Extract the (X, Y) coordinate from the center of the cell holding the provided text.  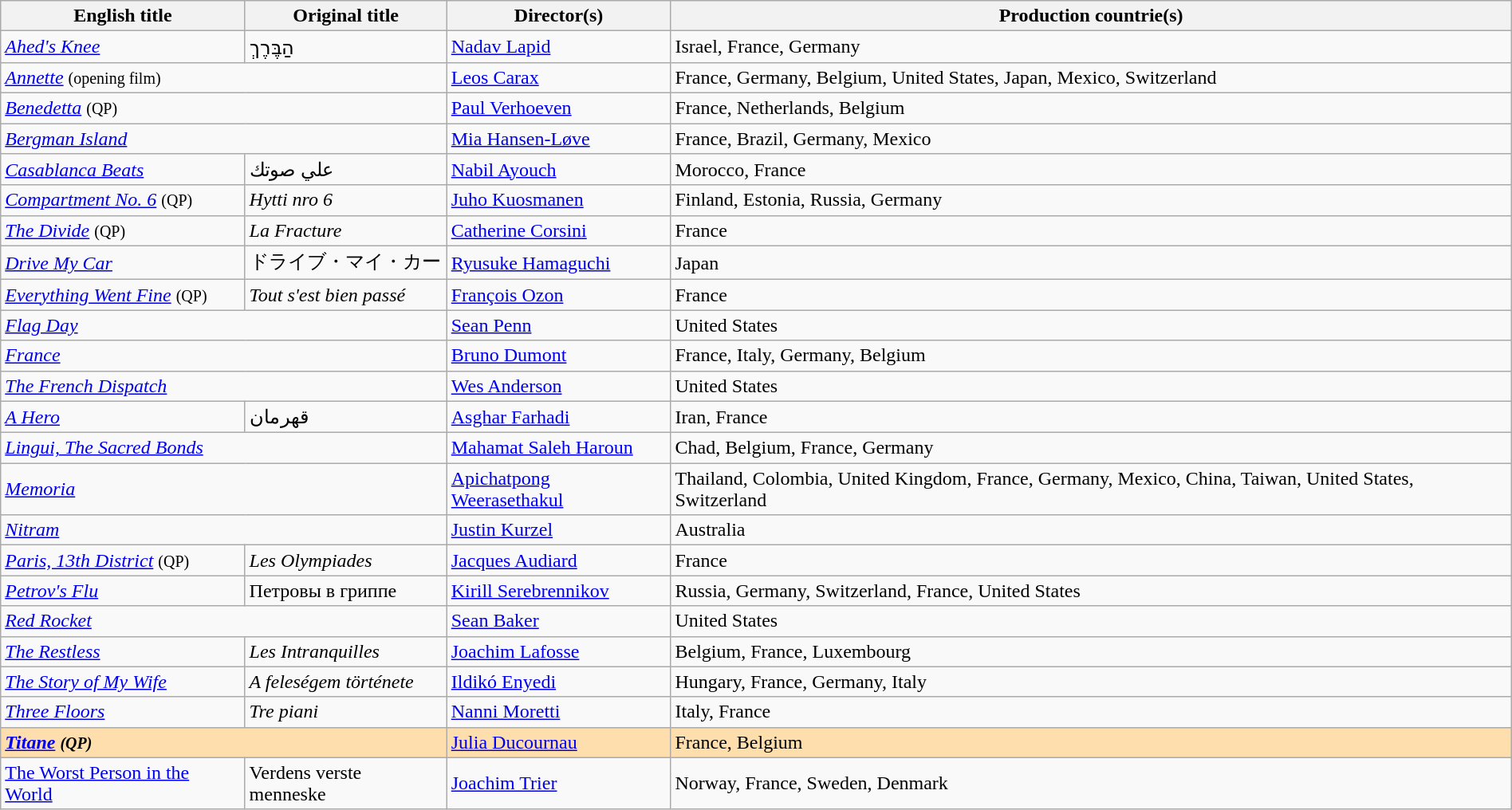
English title (123, 16)
Petrov's Flu (123, 591)
Nabil Ayouch (558, 170)
Russia, Germany, Switzerland, France, United States (1091, 591)
Jacques Audiard (558, 560)
Original title (346, 16)
France, Italy, Germany, Belgium (1091, 356)
Italy, France (1091, 712)
Sean Penn (558, 325)
Kirill Serebrennikov (558, 591)
הַבֶּרֶךְ (346, 47)
Everything Went Fine (QP) (123, 295)
Drive My Car (123, 263)
Mia Hansen-Løve (558, 138)
Leos Carax (558, 77)
Sean Baker (558, 621)
Justin Kurzel (558, 530)
La Fracture (346, 230)
Lingui, The Sacred Bonds (223, 448)
France, Germany, Belgium, United States, Japan, Mexico, Switzerland (1091, 77)
Norway, France, Sweden, Denmark (1091, 783)
François Ozon (558, 295)
Compartment No. 6 (QP) (123, 200)
Benedetta (QP) (223, 108)
Production countrie(s) (1091, 16)
Belgium, France, Luxembourg (1091, 651)
Three Floors (123, 712)
Ildikó Enyedi (558, 682)
Memoria (223, 490)
Joachim Lafosse (558, 651)
Chad, Belgium, France, Germany (1091, 448)
The French Dispatch (223, 386)
The Worst Person in the World (123, 783)
Nadav Lapid (558, 47)
Mahamat Saleh Haroun (558, 448)
ドライブ・マイ・カー (346, 263)
Thailand, Colombia, United Kingdom, France, Germany, Mexico, China, Taiwan, United States, Switzerland (1091, 490)
Петровы в гриппе (346, 591)
Paul Verhoeven (558, 108)
A feleségem története (346, 682)
Finland, Estonia, Russia, Germany (1091, 200)
Nitram (223, 530)
Tre piani (346, 712)
Morocco, France (1091, 170)
Israel, France, Germany (1091, 47)
Apichatpong Weerasethakul (558, 490)
Paris, 13th District (QP) (123, 560)
Wes Anderson (558, 386)
France, Belgium (1091, 742)
Joachim Trier (558, 783)
Flag Day (223, 325)
A Hero (123, 417)
France, Netherlands, Belgium (1091, 108)
Australia (1091, 530)
Asghar Farhadi (558, 417)
France, Brazil, Germany, Mexico (1091, 138)
Hungary, France, Germany, Italy (1091, 682)
Bergman Island (223, 138)
The Divide (QP) (123, 230)
Tout s'est bien passé (346, 295)
Director(s) (558, 16)
Ryusuke Hamaguchi (558, 263)
Catherine Corsini (558, 230)
Bruno Dumont (558, 356)
The Story of My Wife (123, 682)
Verdens verste menneske (346, 783)
Nanni Moretti (558, 712)
Casablanca Beats (123, 170)
Les Intranquilles (346, 651)
Hytti nro 6 (346, 200)
Red Rocket (223, 621)
قهرمان (346, 417)
Les Olympiades (346, 560)
Japan (1091, 263)
Iran, France (1091, 417)
Ahed's Knee (123, 47)
Juho Kuosmanen (558, 200)
Titane (QP) (223, 742)
Julia Ducournau (558, 742)
علي صوتك (346, 170)
The Restless (123, 651)
Annette (opening film) (223, 77)
